Provide the (x, y) coordinate of the cell's center where the given text is located.  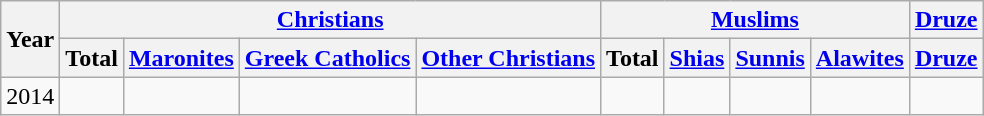
Maronites (181, 58)
Alawites (860, 58)
Shias (697, 58)
2014 (30, 96)
Sunnis (770, 58)
Muslims (756, 20)
Christians (330, 20)
Year (30, 39)
Greek Catholics (328, 58)
Other Christians (508, 58)
